From the cell containing the given text, extract its center point as (X, Y) coordinate. 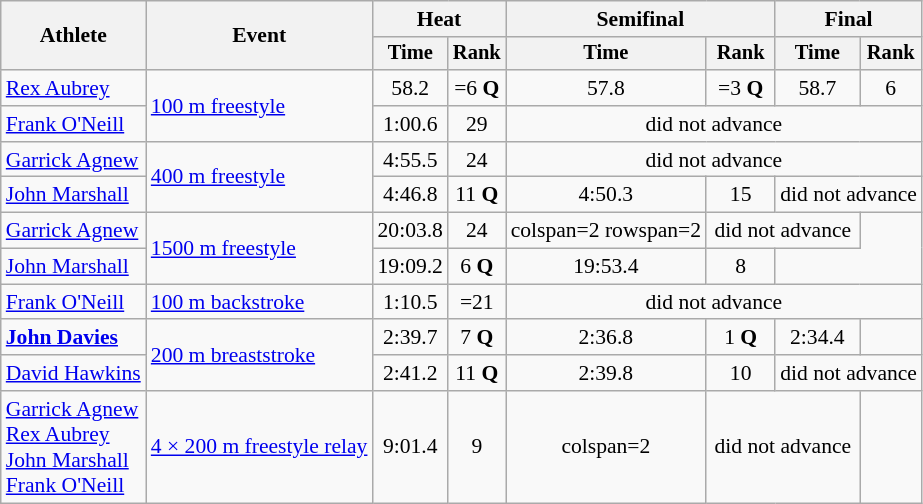
Athlete (74, 36)
58.2 (410, 88)
2:41.2 (410, 373)
10 (740, 373)
4:50.3 (606, 195)
2:39.8 (606, 373)
2:36.8 (606, 338)
15 (740, 195)
57.8 (606, 88)
colspan=2 rowspan=2 (606, 231)
Garrick AgnewRex AubreyJohn MarshallFrank O'Neill (74, 447)
4:55.5 (410, 160)
2:34.4 (817, 338)
7 Q (477, 338)
Rex Aubrey (74, 88)
100 m freestyle (260, 106)
19:53.4 (606, 267)
1 Q (740, 338)
4 × 200 m freestyle relay (260, 447)
1:00.6 (410, 124)
1500 m freestyle (260, 248)
John Davies (74, 338)
Heat (438, 19)
20:03.8 (410, 231)
Final (848, 19)
=3 Q (740, 88)
4:46.8 (410, 195)
colspan=2 (606, 447)
9:01.4 (410, 447)
2:39.7 (410, 338)
200 m breaststroke (260, 356)
6 Q (477, 267)
100 m backstroke (260, 302)
58.7 (817, 88)
9 (477, 447)
8 (740, 267)
400 m freestyle (260, 178)
29 (477, 124)
19:09.2 (410, 267)
6 (892, 88)
=21 (477, 302)
Semifinal (641, 19)
Event (260, 36)
1:10.5 (410, 302)
=6 Q (477, 88)
David Hawkins (74, 373)
